Find where the given text appears and provide that cell's center as (x, y) coordinate. 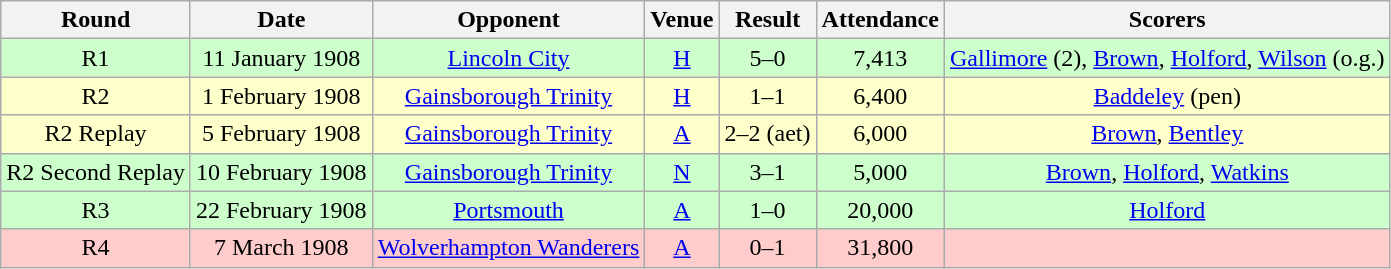
5,000 (880, 172)
5–0 (768, 58)
R2 (96, 96)
Scorers (1167, 20)
Opponent (508, 20)
Holford (1167, 210)
1–1 (768, 96)
Wolverhampton Wanderers (508, 248)
20,000 (880, 210)
6,400 (880, 96)
0–1 (768, 248)
Gallimore (2), Brown, Holford, Wilson (o.g.) (1167, 58)
5 February 1908 (281, 134)
22 February 1908 (281, 210)
7 March 1908 (281, 248)
Round (96, 20)
N (682, 172)
1–0 (768, 210)
7,413 (880, 58)
Venue (682, 20)
Result (768, 20)
11 January 1908 (281, 58)
R4 (96, 248)
Attendance (880, 20)
Lincoln City (508, 58)
R2 Second Replay (96, 172)
Brown, Holford, Watkins (1167, 172)
Portsmouth (508, 210)
6,000 (880, 134)
1 February 1908 (281, 96)
R2 Replay (96, 134)
Date (281, 20)
10 February 1908 (281, 172)
Brown, Bentley (1167, 134)
3–1 (768, 172)
Baddeley (pen) (1167, 96)
R1 (96, 58)
2–2 (aet) (768, 134)
R3 (96, 210)
31,800 (880, 248)
